Pinpoint the cell where the given text exists, returning its (X, Y) midpoint coordinate. 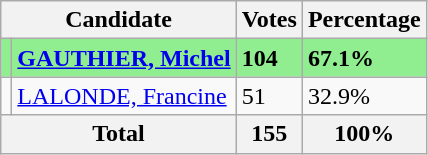
104 (269, 58)
GAUTHIER, Michel (124, 58)
51 (269, 96)
Percentage (364, 20)
100% (364, 134)
67.1% (364, 58)
Candidate (118, 20)
Total (118, 134)
LALONDE, Francine (124, 96)
155 (269, 134)
32.9% (364, 96)
Votes (269, 20)
